For the text-containing cell, return its midpoint in (x, y) coordinate format. 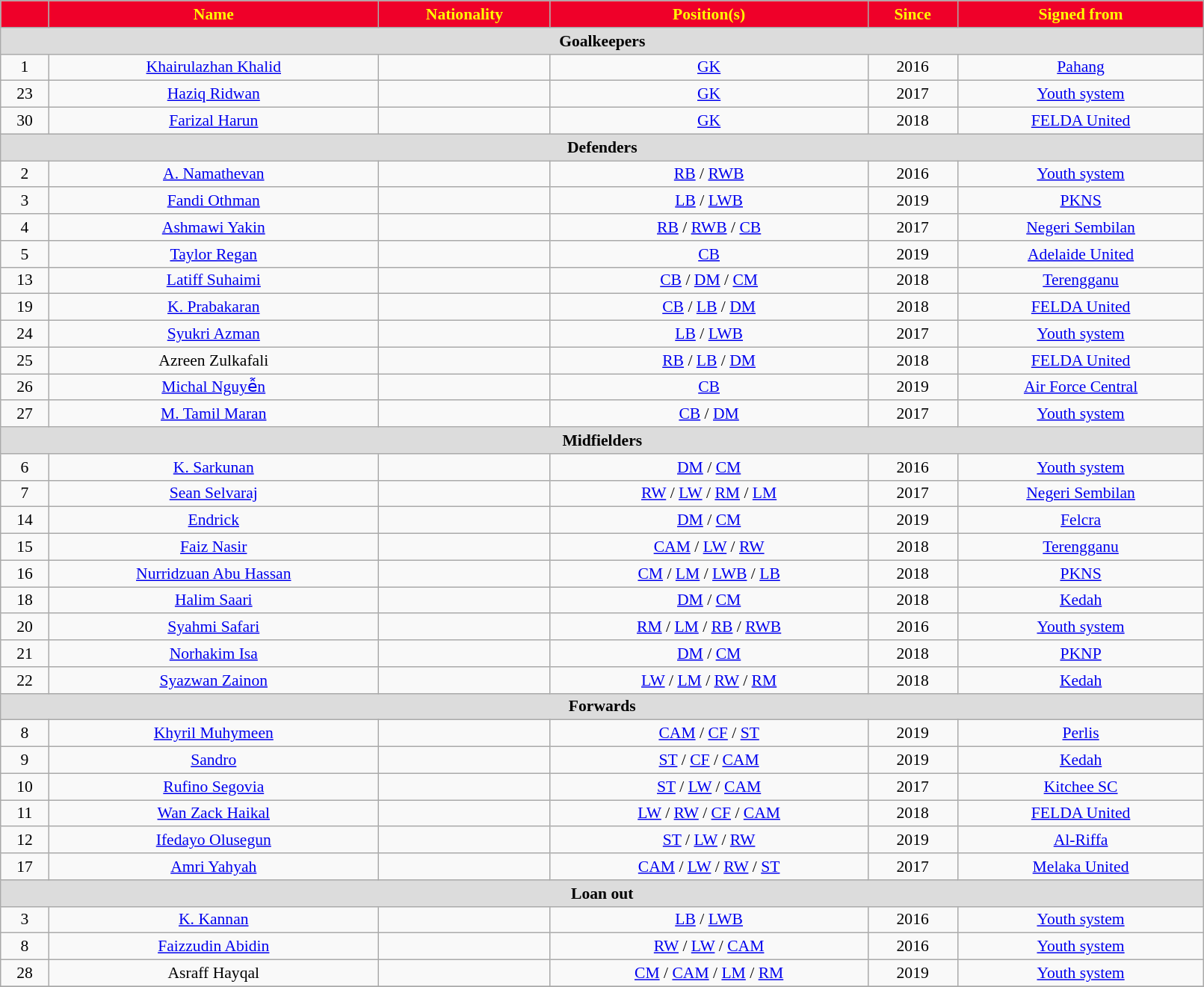
6 (25, 467)
Syahmi Safari (214, 627)
CAM / LW / RW / ST (708, 867)
25 (25, 360)
CB / LB / DM (708, 307)
Syukri Azman (214, 334)
CAM / LW / RW (708, 547)
30 (25, 121)
CB / DM (708, 414)
Perlis (1081, 734)
19 (25, 307)
Asraff Hayqal (214, 974)
23 (25, 94)
Latiff Suhaimi (214, 280)
16 (25, 574)
Faiz Nasir (214, 547)
Taylor Regan (214, 254)
Farizal Harun (214, 121)
RB / RWB (708, 174)
27 (25, 414)
M. Tamil Maran (214, 414)
10 (25, 787)
Wan Zack Haikal (214, 814)
RB / RWB / CB (708, 227)
Nationality (464, 14)
RB / LB / DM (708, 360)
Air Force Central (1081, 387)
ST / CF / CAM (708, 760)
CB / DM / CM (708, 280)
Goalkeepers (602, 41)
Syazwan Zainon (214, 680)
Signed from (1081, 14)
Since (913, 14)
Pahang (1081, 67)
RM / LM / RB / RWB (708, 627)
13 (25, 280)
Nurridzuan Abu Hassan (214, 574)
Khyril Muhymeen (214, 734)
PKNP (1081, 654)
12 (25, 840)
15 (25, 547)
Melaka United (1081, 867)
24 (25, 334)
Sandro (214, 760)
ST / LW / RW (708, 840)
CM / CAM / LM / RM (708, 974)
7 (25, 493)
Kitchee SC (1081, 787)
CAM / CF / ST (708, 734)
2 (25, 174)
18 (25, 600)
Loan out (602, 894)
RW / LW / RM / LM (708, 493)
21 (25, 654)
Fandi Othman (214, 201)
Ashmawi Yakin (214, 227)
K. Kannan (214, 920)
Defenders (602, 147)
A. Namathevan (214, 174)
9 (25, 760)
ST / LW / CAM (708, 787)
Position(s) (708, 14)
Amri Yahyah (214, 867)
Norhakim Isa (214, 654)
11 (25, 814)
Azreen Zulkafali (214, 360)
Al-Riffa (1081, 840)
Halim Saari (214, 600)
Faizzudin Abidin (214, 947)
K. Sarkunan (214, 467)
1 (25, 67)
LW / LM / RW / RM (708, 680)
Haziq Ridwan (214, 94)
Felcra (1081, 520)
Rufino Segovia (214, 787)
CM / LM / LWB / LB (708, 574)
5 (25, 254)
22 (25, 680)
LW / RW / CF / CAM (708, 814)
Adelaide United (1081, 254)
Midfielders (602, 440)
Name (214, 14)
Endrick (214, 520)
28 (25, 974)
K. Prabakaran (214, 307)
20 (25, 627)
Khairulazhan Khalid (214, 67)
14 (25, 520)
Michal Nguyễn (214, 387)
Sean Selvaraj (214, 493)
Ifedayo Olusegun (214, 840)
4 (25, 227)
RW / LW / CAM (708, 947)
Forwards (602, 707)
17 (25, 867)
26 (25, 387)
